From the cell containing the given text, extract its center point as (X, Y) coordinate. 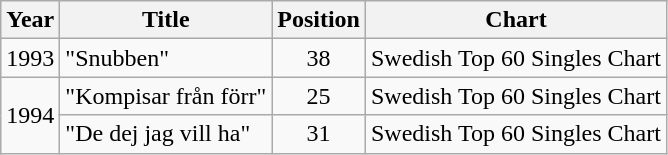
25 (319, 96)
Position (319, 20)
"De dej jag vill ha" (166, 134)
Year (30, 20)
"Kompisar från förr" (166, 96)
1994 (30, 115)
31 (319, 134)
"Snubben" (166, 58)
1993 (30, 58)
38 (319, 58)
Title (166, 20)
Chart (516, 20)
